Identify which cell holds the provided text, then report its (x, y) central coordinate. 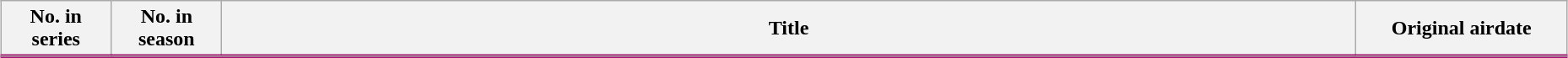
Title (788, 29)
No. inseries (56, 29)
Original airdate (1462, 29)
No. inseason (167, 29)
